Pinpoint the cell where the given text exists, returning its (X, Y) midpoint coordinate. 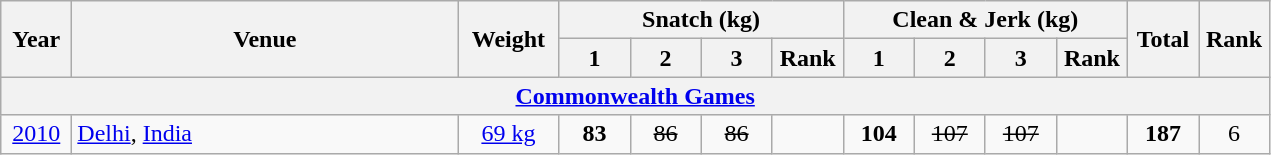
104 (878, 134)
Clean & Jerk (kg) (985, 20)
69 kg (508, 134)
83 (594, 134)
Delhi, India (265, 134)
Venue (265, 39)
6 (1234, 134)
Commonwealth Games (636, 96)
Total (1162, 39)
Weight (508, 39)
Snatch (kg) (701, 20)
187 (1162, 134)
Year (36, 39)
2010 (36, 134)
